Identify which cell holds the provided text, then report its [x, y] central coordinate. 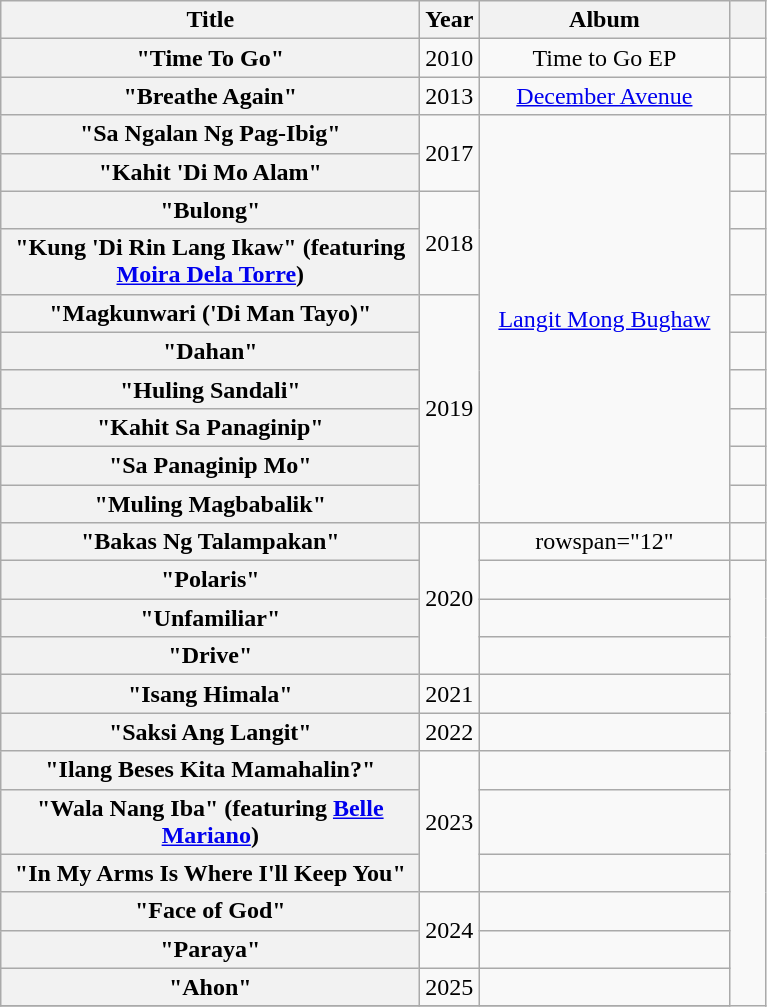
2020 [450, 599]
"Kahit Sa Panaginip" [210, 427]
Langit Mong Bughaw [604, 319]
"Ilang Beses Kita Mamahalin?" [210, 770]
2025 [450, 987]
Time to Go EP [604, 58]
2023 [450, 822]
2021 [450, 694]
"Face of God" [210, 911]
"Drive" [210, 656]
Title [210, 20]
2013 [450, 96]
Album [604, 20]
2010 [450, 58]
"Dahan" [210, 351]
"Paraya" [210, 949]
December Avenue [604, 96]
rowspan="12" [604, 542]
2022 [450, 732]
"Sa Panaginip Mo" [210, 465]
"Kung 'Di Rin Lang Ikaw" (featuring Moira Dela Torre) [210, 262]
"Isang Himala" [210, 694]
"Sa Ngalan Ng Pag-Ibig" [210, 134]
"In My Arms Is Where I'll Keep You" [210, 873]
"Time To Go" [210, 58]
"Muling Magbabalik" [210, 503]
"Bulong" [210, 210]
"Magkunwari ('Di Man Tayo)" [210, 313]
"Huling Sandali" [210, 389]
"Breathe Again" [210, 96]
"Saksi Ang Langit" [210, 732]
"Bakas Ng Talampakan" [210, 542]
"Unfamiliar" [210, 618]
Year [450, 20]
"Polaris" [210, 580]
2024 [450, 930]
"Wala Nang Iba" (featuring Belle Mariano) [210, 822]
2018 [450, 242]
"Kahit 'Di Mo Alam" [210, 172]
2017 [450, 153]
"Ahon" [210, 987]
2019 [450, 408]
